Detect which cell encompasses the target text, then output its [x, y] center coordinate. 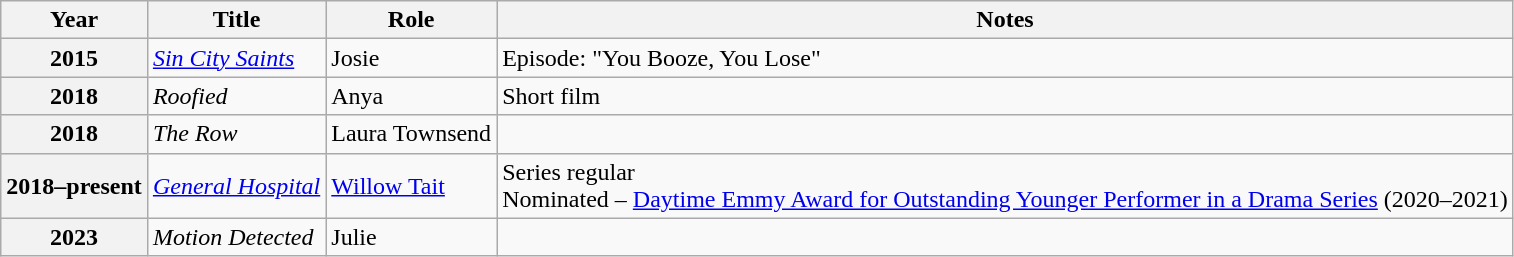
Short film [1006, 96]
Josie [412, 58]
Title [236, 20]
Roofied [236, 96]
The Row [236, 134]
2018–present [74, 186]
Series regular Nominated – Daytime Emmy Award for Outstanding Younger Performer in a Drama Series (2020–2021) [1006, 186]
Notes [1006, 20]
2015 [74, 58]
Role [412, 20]
Willow Tait [412, 186]
Motion Detected [236, 237]
Year [74, 20]
Laura Townsend [412, 134]
Sin City Saints [236, 58]
2023 [74, 237]
Episode: "You Booze, You Lose" [1006, 58]
Julie [412, 237]
General Hospital [236, 186]
Anya [412, 96]
